Extract the (x, y) coordinate from the center of the cell holding the provided text.  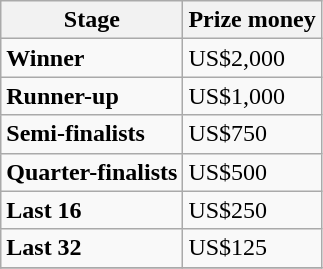
Semi-finalists (92, 134)
Prize money (252, 20)
Quarter-finalists (92, 172)
US$500 (252, 172)
US$750 (252, 134)
Last 16 (92, 210)
Runner-up (92, 96)
US$125 (252, 248)
Last 32 (92, 248)
US$250 (252, 210)
Stage (92, 20)
US$2,000 (252, 58)
Winner (92, 58)
US$1,000 (252, 96)
